Detect which cell encompasses the target text, then output its [x, y] center coordinate. 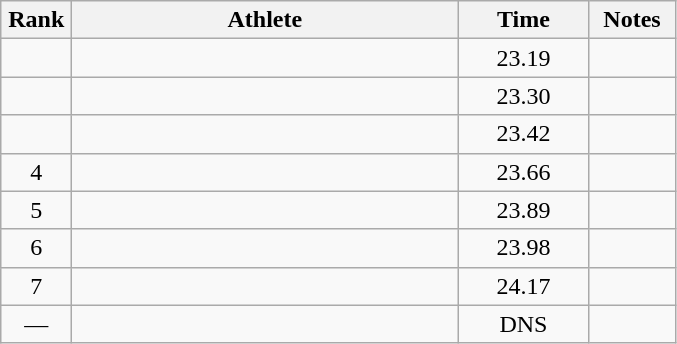
23.98 [524, 248]
24.17 [524, 286]
— [36, 324]
DNS [524, 324]
23.19 [524, 58]
Rank [36, 20]
4 [36, 172]
Notes [632, 20]
23.66 [524, 172]
7 [36, 286]
5 [36, 210]
Athlete [265, 20]
6 [36, 248]
23.89 [524, 210]
23.42 [524, 134]
Time [524, 20]
23.30 [524, 96]
